For the text-containing cell, return its midpoint in [x, y] coordinate format. 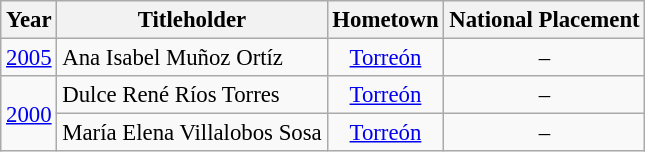
National Placement [544, 20]
Dulce René Ríos Torres [192, 95]
2000 [29, 114]
María Elena Villalobos Sosa [192, 133]
Ana Isabel Muñoz Ortíz [192, 58]
2005 [29, 58]
Year [29, 20]
Hometown [386, 20]
Titleholder [192, 20]
